Pinpoint the cell where the given text exists, returning its (x, y) midpoint coordinate. 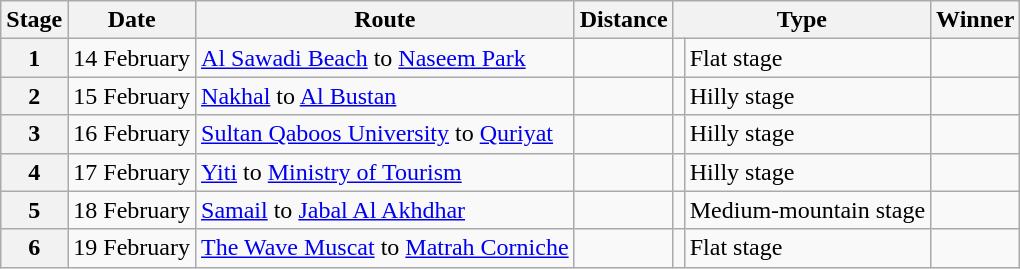
16 February (132, 134)
3 (34, 134)
1 (34, 58)
14 February (132, 58)
Distance (624, 20)
4 (34, 172)
Nakhal to Al Bustan (386, 96)
18 February (132, 210)
5 (34, 210)
The Wave Muscat to Matrah Corniche (386, 248)
Samail to Jabal Al Akhdhar (386, 210)
Date (132, 20)
Medium-mountain stage (807, 210)
Yiti to Ministry of Tourism (386, 172)
17 February (132, 172)
Winner (976, 20)
6 (34, 248)
Al Sawadi Beach to Naseem Park (386, 58)
Stage (34, 20)
15 February (132, 96)
2 (34, 96)
Route (386, 20)
Sultan Qaboos University to Quriyat (386, 134)
Type (802, 20)
19 February (132, 248)
